Determine the (x, y) coordinate at the center of the cell enclosing the given text.  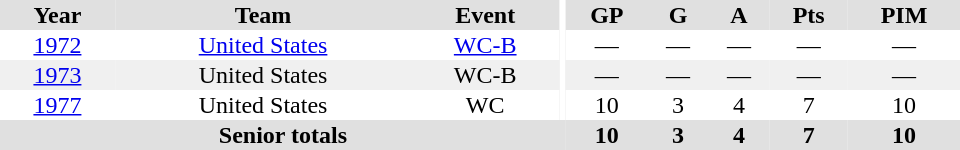
GP (607, 15)
WC (485, 105)
1973 (58, 75)
1977 (58, 105)
Event (485, 15)
1972 (58, 45)
PIM (904, 15)
Team (263, 15)
G (678, 15)
Senior totals (283, 135)
Pts (808, 15)
Year (58, 15)
A (738, 15)
